Return (X, Y) of the center of cell containing provided text 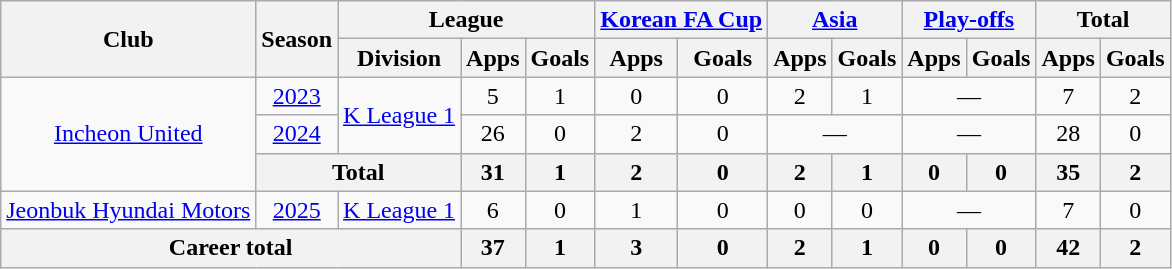
Asia (835, 20)
37 (493, 248)
2025 (297, 210)
Play-offs (969, 20)
Korean FA Cup (682, 20)
6 (493, 210)
Jeonbuk Hyundai Motors (128, 210)
Club (128, 39)
35 (1068, 172)
2024 (297, 134)
Season (297, 39)
2023 (297, 96)
5 (493, 96)
Career total (231, 248)
26 (493, 134)
Incheon United (128, 134)
28 (1068, 134)
31 (493, 172)
League (466, 20)
Division (400, 58)
42 (1068, 248)
3 (636, 248)
